Locate the cell with the specified text and output its (X, Y) center coordinate. 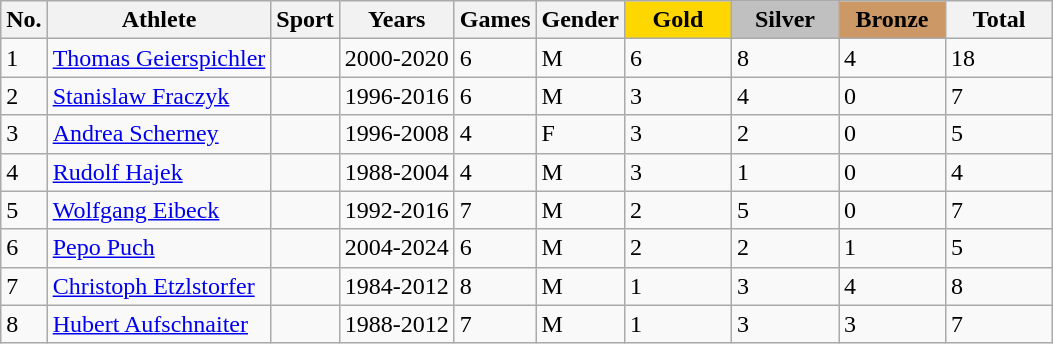
Andrea Scherney (159, 134)
Games (495, 20)
Silver (784, 20)
Sport (305, 20)
Gold (678, 20)
Stanislaw Fraczyk (159, 96)
Hubert Aufschnaiter (159, 324)
Athlete (159, 20)
1988-2012 (396, 324)
1988-2004 (396, 172)
2000-2020 (396, 58)
Total (1000, 20)
F (580, 134)
1992-2016 (396, 210)
No. (24, 20)
2004-2024 (396, 248)
Years (396, 20)
1996-2008 (396, 134)
Rudolf Hajek (159, 172)
Christoph Etzlstorfer (159, 286)
1984-2012 (396, 286)
1996-2016 (396, 96)
Wolfgang Eibeck (159, 210)
Gender (580, 20)
18 (1000, 58)
Thomas Geierspichler (159, 58)
Bronze (892, 20)
Pepo Puch (159, 248)
